Identify which cell holds the provided text, then report its [x, y] central coordinate. 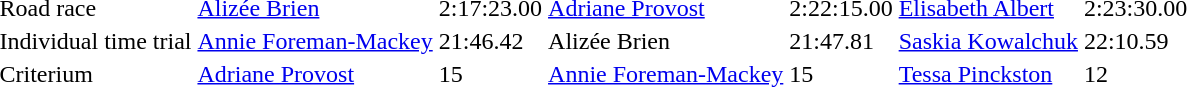
Annie Foreman-Mackey [315, 41]
Saskia Kowalchuk [988, 41]
Alizée Brien [666, 41]
21:47.81 [841, 41]
21:46.42 [490, 41]
